Search for the cell housing the specified text and yield its (x, y) center coordinate. 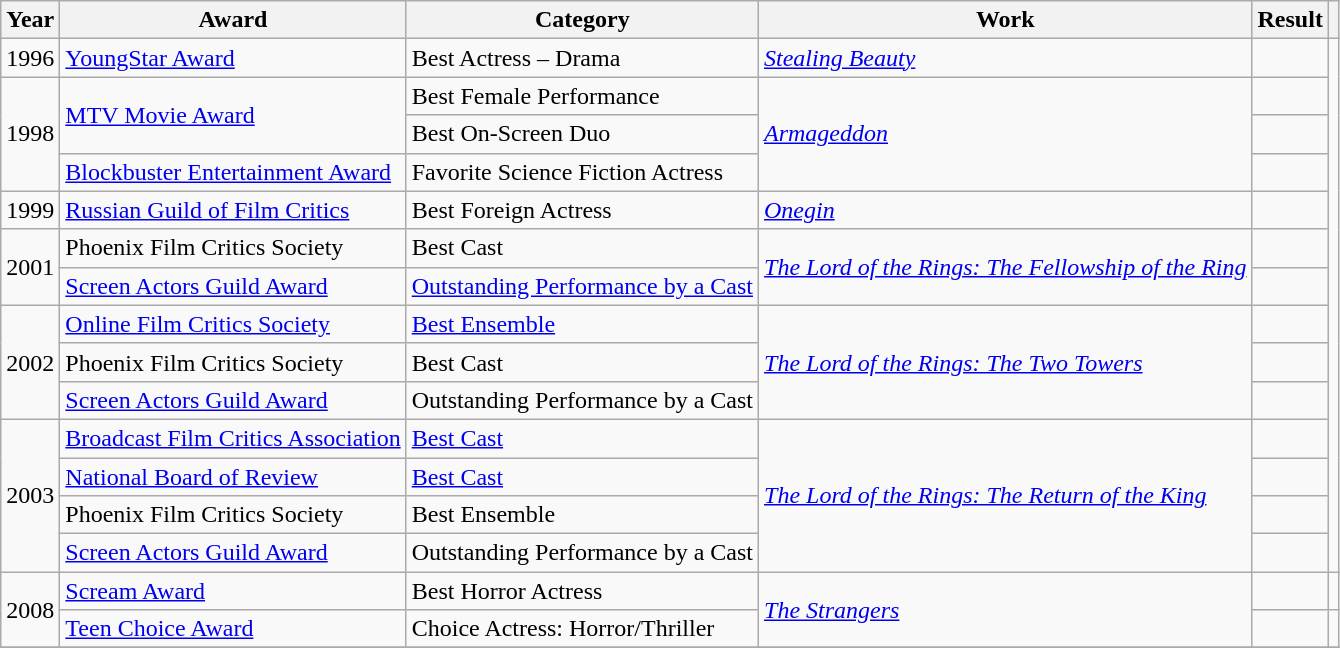
2003 (30, 495)
Armageddon (1006, 134)
The Lord of the Rings: The Return of the King (1006, 495)
Best Foreign Actress (582, 210)
National Board of Review (233, 477)
Teen Choice Award (233, 629)
Blockbuster Entertainment Award (233, 172)
Year (30, 20)
The Strangers (1006, 610)
1999 (30, 210)
Best Female Performance (582, 96)
Broadcast Film Critics Association (233, 438)
Russian Guild of Film Critics (233, 210)
Favorite Science Fiction Actress (582, 172)
Scream Award (233, 591)
Work (1006, 20)
2008 (30, 610)
Online Film Critics Society (233, 324)
The Lord of the Rings: The Two Towers (1006, 362)
2001 (30, 267)
Best On-Screen Duo (582, 134)
1998 (30, 134)
Best Actress – Drama (582, 58)
Onegin (1006, 210)
1996 (30, 58)
Category (582, 20)
MTV Movie Award (233, 115)
Best Horror Actress (582, 591)
Result (1290, 20)
Award (233, 20)
2002 (30, 362)
Stealing Beauty (1006, 58)
The Lord of the Rings: The Fellowship of the Ring (1006, 267)
Choice Actress: Horror/Thriller (582, 629)
YoungStar Award (233, 58)
